From the cell containing the given text, extract its center point as [X, Y] coordinate. 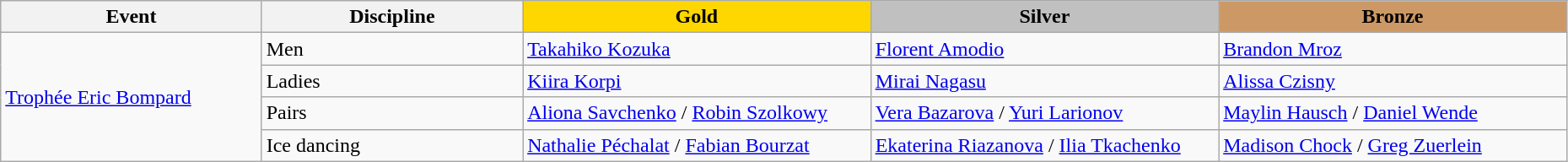
Takahiko Kozuka [697, 49]
Gold [697, 17]
Kiira Korpi [697, 81]
Pairs [391, 113]
Mirai Nagasu [1044, 81]
Silver [1044, 17]
Florent Amodio [1044, 49]
Vera Bazarova / Yuri Larionov [1044, 113]
Madison Chock / Greg Zuerlein [1393, 145]
Maylin Hausch / Daniel Wende [1393, 113]
Men [391, 49]
Brandon Mroz [1393, 49]
Aliona Savchenko / Robin Szolkowy [697, 113]
Ekaterina Riazanova / Ilia Tkachenko [1044, 145]
Ladies [391, 81]
Bronze [1393, 17]
Nathalie Péchalat / Fabian Bourzat [697, 145]
Alissa Czisny [1393, 81]
Ice dancing [391, 145]
Discipline [391, 17]
Trophée Eric Bompard [132, 97]
Event [132, 17]
